Return [X, Y] of the center of cell containing provided text 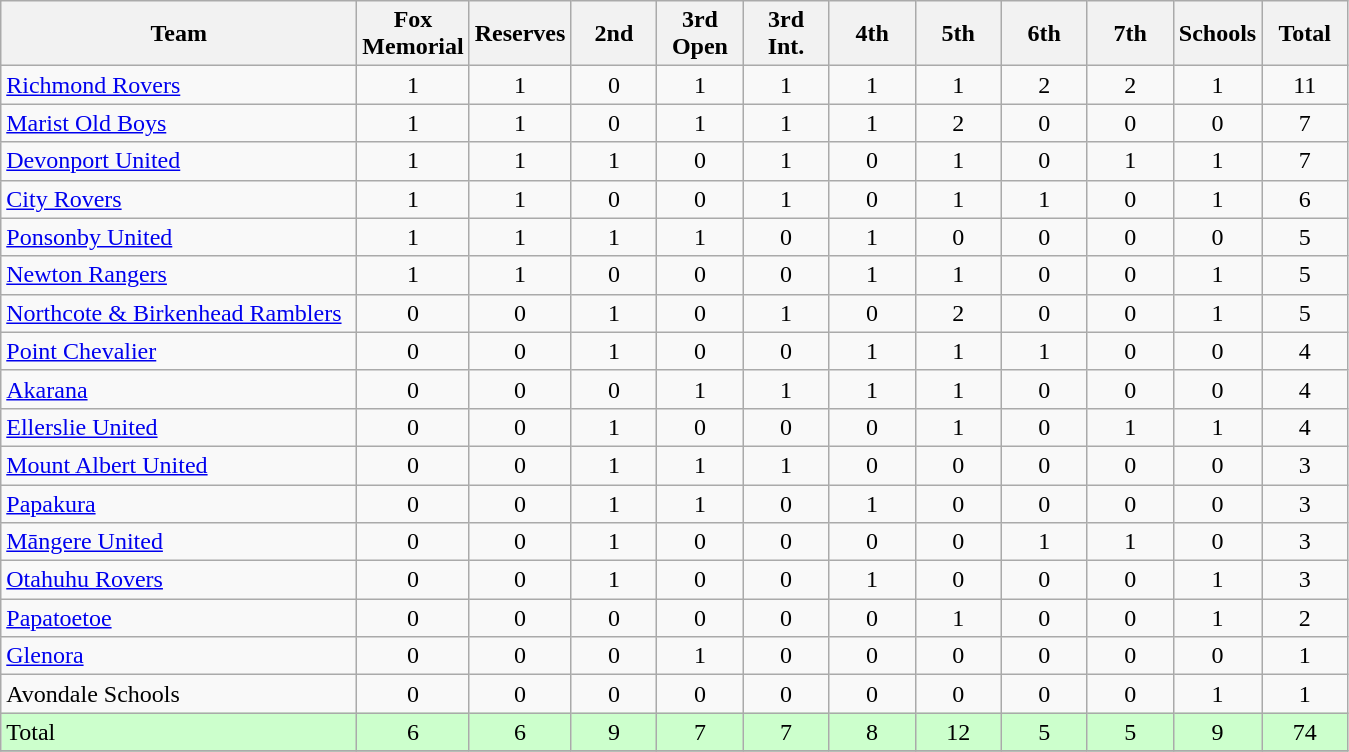
Marist Old Boys [179, 123]
Reserves [520, 34]
Mount Albert United [179, 465]
Fox Memorial [413, 34]
Ellerslie United [179, 427]
Glenora [179, 656]
11 [1305, 85]
Akarana [179, 389]
3rd Open [700, 34]
Otahuhu Rovers [179, 580]
Schools [1217, 34]
Northcote & Birkenhead Ramblers [179, 313]
2nd [614, 34]
5th [958, 34]
Team [179, 34]
3rd Int. [786, 34]
12 [958, 732]
Ponsonby United [179, 237]
Point Chevalier [179, 351]
4th [872, 34]
Devonport United [179, 161]
Papatoetoe [179, 618]
8 [872, 732]
Avondale Schools [179, 694]
City Rovers [179, 199]
Newton Rangers [179, 275]
Māngere United [179, 542]
74 [1305, 732]
Richmond Rovers [179, 85]
Papakura [179, 503]
6th [1044, 34]
7th [1130, 34]
